For the text-containing cell, return its midpoint in [X, Y] coordinate format. 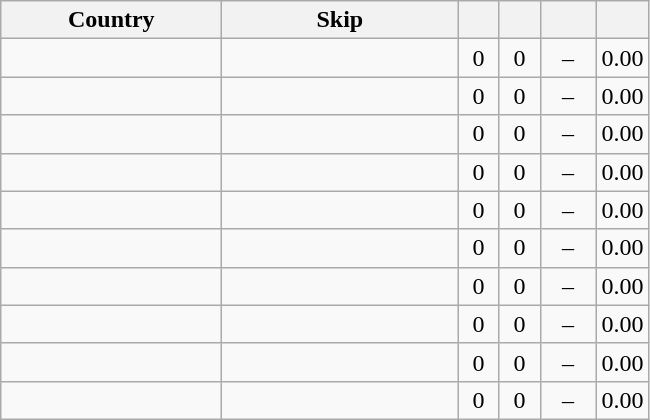
Skip [340, 20]
Country [112, 20]
